Capture the cell that displays the provided text and extract its [x, y] central coordinate. 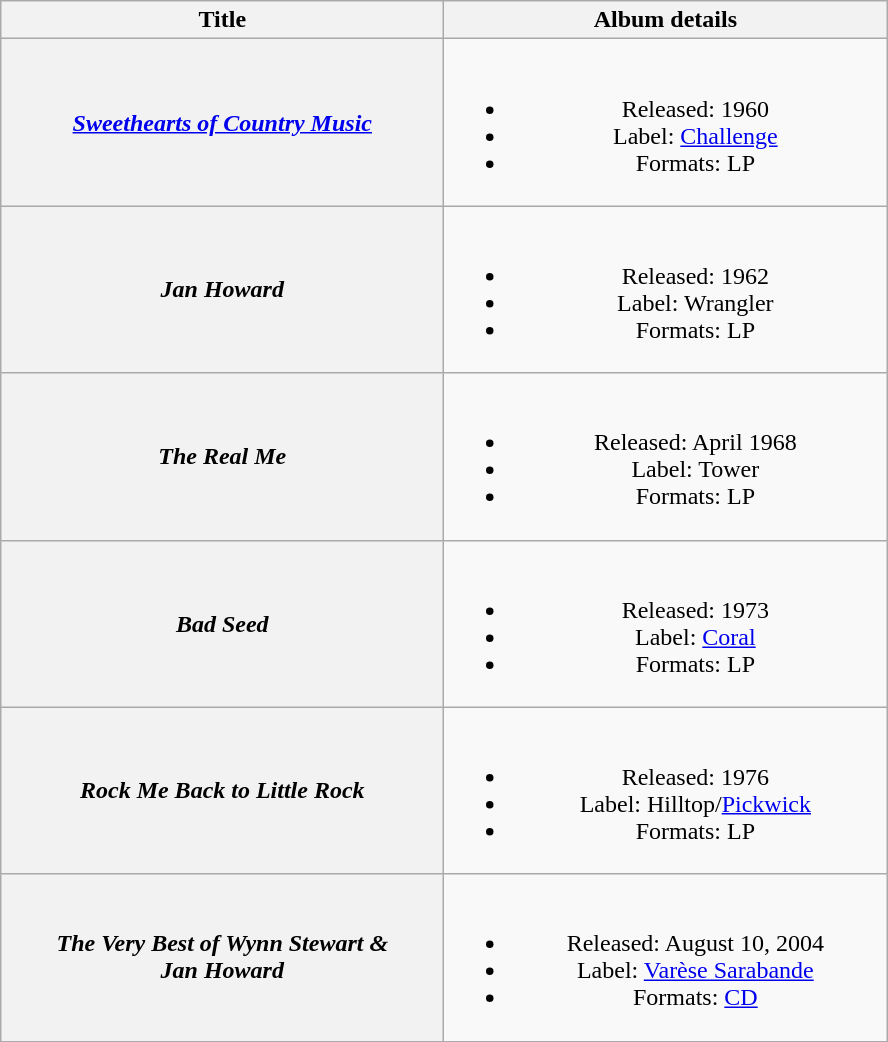
The Real Me [222, 456]
Released: 1960Label: ChallengeFormats: LP [666, 122]
Sweethearts of Country Music [222, 122]
Released: 1973Label: CoralFormats: LP [666, 624]
Released: August 10, 2004Label: Varèse SarabandeFormats: CD [666, 958]
Rock Me Back to Little Rock [222, 790]
Jan Howard [222, 290]
Released: April 1968Label: TowerFormats: LP [666, 456]
Released: 1976Label: Hilltop/PickwickFormats: LP [666, 790]
The Very Best of Wynn Stewart &Jan Howard [222, 958]
Bad Seed [222, 624]
Title [222, 20]
Album details [666, 20]
Released: 1962Label: WranglerFormats: LP [666, 290]
